Return (x, y) of the center of cell containing provided text 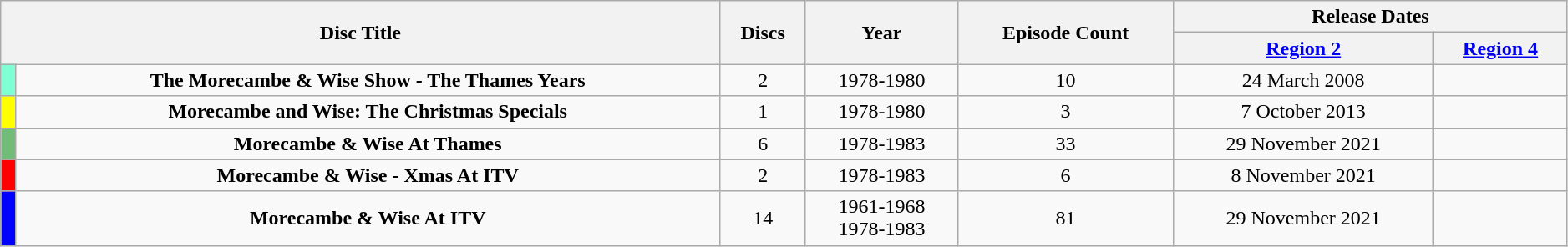
33 (1066, 144)
1961-19681978-1983 (882, 219)
Release Dates (1370, 17)
3 (1066, 112)
Disc Title (361, 33)
7 October 2013 (1303, 112)
Discs (763, 33)
Region 4 (1500, 48)
1 (763, 112)
Region 2 (1303, 48)
Morecambe and Wise: The Christmas Specials (368, 112)
81 (1066, 219)
24 March 2008 (1303, 80)
Morecambe & Wise - Xmas At ITV (368, 175)
The Morecambe & Wise Show - The Thames Years (368, 80)
10 (1066, 80)
Morecambe & Wise At ITV (368, 219)
Year (882, 33)
Morecambe & Wise At Thames (368, 144)
Episode Count (1066, 33)
8 November 2021 (1303, 175)
14 (763, 219)
